From the cell containing the given text, extract its center point as [x, y] coordinate. 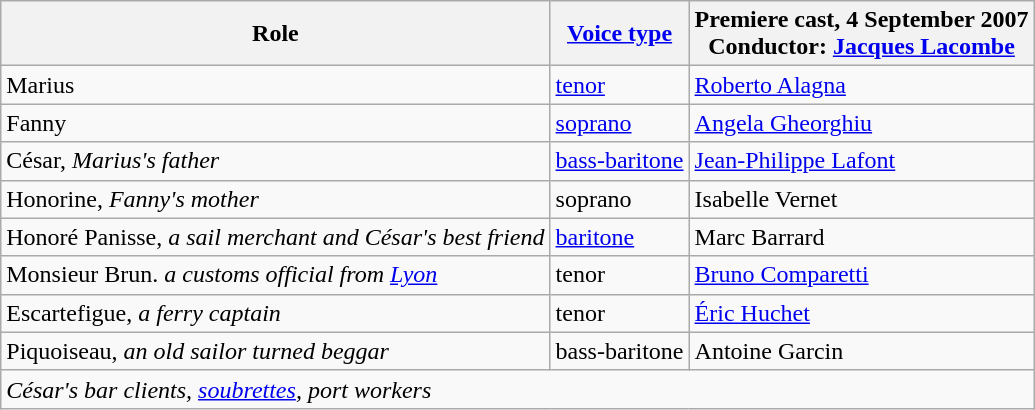
Piquoiseau, an old sailor turned beggar [276, 351]
César, Marius's father [276, 161]
César's bar clients, soubrettes, port workers [518, 389]
Roberto Alagna [862, 85]
Escartefigue, a ferry captain [276, 313]
Fanny [276, 123]
Honoré Panisse, a sail merchant and César's best friend [276, 237]
Monsieur Brun. a customs official from Lyon [276, 275]
Marc Barrard [862, 237]
Éric Huchet [862, 313]
Honorine, Fanny's mother [276, 199]
Premiere cast, 4 September 2007Conductor: Jacques Lacombe [862, 34]
Bruno Comparetti [862, 275]
Isabelle Vernet [862, 199]
Role [276, 34]
Marius [276, 85]
Antoine Garcin [862, 351]
Jean-Philippe Lafont [862, 161]
Voice type [620, 34]
Angela Gheorghiu [862, 123]
baritone [620, 237]
